Output the [x, y] coordinate of the center of the cell containing the given text.  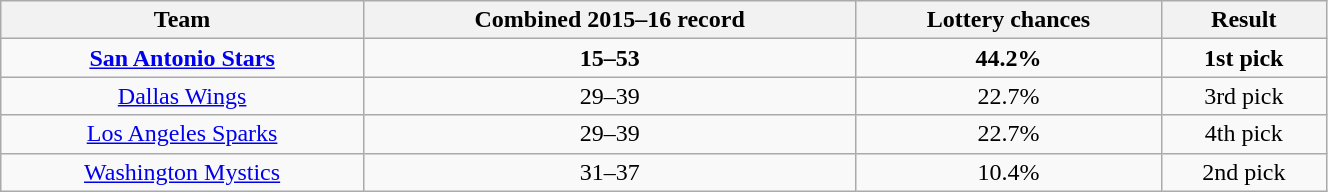
Washington Mystics [182, 172]
44.2% [1008, 58]
15–53 [609, 58]
1st pick [1244, 58]
Combined 2015–16 record [609, 20]
San Antonio Stars [182, 58]
Los Angeles Sparks [182, 134]
3rd pick [1244, 96]
Dallas Wings [182, 96]
2nd pick [1244, 172]
Result [1244, 20]
4th pick [1244, 134]
10.4% [1008, 172]
31–37 [609, 172]
Lottery chances [1008, 20]
Team [182, 20]
